Identify which cell holds the provided text, then report its [X, Y] central coordinate. 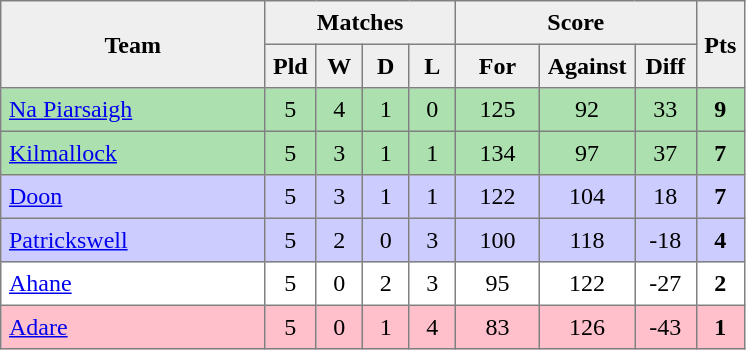
Against [586, 66]
18 [666, 197]
33 [666, 110]
D [385, 66]
Doon [133, 197]
-27 [666, 284]
Na Piarsaigh [133, 110]
Team [133, 44]
83 [497, 327]
95 [497, 284]
37 [666, 153]
100 [497, 240]
92 [586, 110]
Adare [133, 327]
Ahane [133, 284]
Pts [720, 44]
Kilmallock [133, 153]
Matches [360, 23]
W [339, 66]
Score [576, 23]
For [497, 66]
134 [497, 153]
9 [720, 110]
Pld [290, 66]
Patrickswell [133, 240]
97 [586, 153]
126 [586, 327]
118 [586, 240]
-43 [666, 327]
125 [497, 110]
L [432, 66]
-18 [666, 240]
Diff [666, 66]
104 [586, 197]
